Locate the cell with the specified text and output its [X, Y] center coordinate. 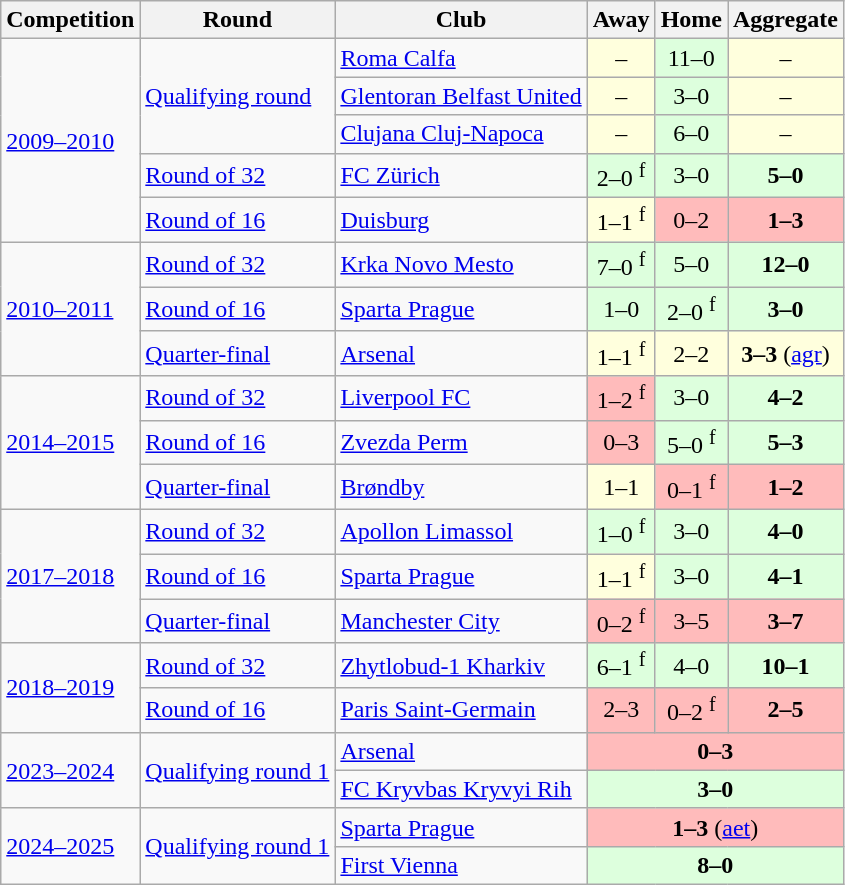
First Vienna [461, 865]
4–2 [786, 398]
Glentoran Belfast United [461, 96]
11–0 [691, 58]
2024–2025 [70, 846]
12–0 [786, 264]
0–2 [691, 220]
0–1 f [691, 488]
1–3 (aet) [715, 827]
2023–2024 [70, 770]
4–1 [786, 576]
Manchester City [461, 622]
5–0 f [691, 442]
Club [461, 20]
6–1 f [621, 666]
8–0 [715, 865]
2017–2018 [70, 576]
Aggregate [786, 20]
1–0 f [621, 532]
1–3 [786, 220]
2010–2011 [70, 309]
Clujana Cluj-Napoca [461, 134]
Krka Novo Mesto [461, 264]
Home [691, 20]
Brøndby [461, 488]
2009–2010 [70, 140]
Zhytlobud-1 Kharkiv [461, 666]
Apollon Limassol [461, 532]
2014–2015 [70, 443]
6–0 [691, 134]
Liverpool FC [461, 398]
2–2 [691, 354]
Away [621, 20]
Paris Saint-Germain [461, 710]
2–3 [621, 710]
1–1 [621, 488]
Duisburg [461, 220]
Zvezda Perm [461, 442]
2018–2019 [70, 688]
1–0 [621, 310]
Roma Calfa [461, 58]
FC Kryvbas Kryvyi Rih [461, 789]
7–0 f [621, 264]
Round [238, 20]
1–2 [786, 488]
2–5 [786, 710]
1–2 f [621, 398]
Competition [70, 20]
5–3 [786, 442]
3–3 (agr) [786, 354]
3–5 [691, 622]
FC Zürich [461, 176]
Qualifying round [238, 96]
10–1 [786, 666]
3–7 [786, 622]
